Extract the (X, Y) coordinate from the center of the cell holding the provided text.  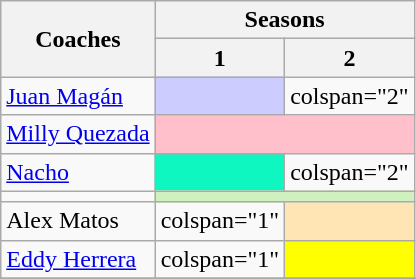
Milly Quezada (78, 134)
Juan Magán (78, 96)
2 (350, 58)
Eddy Herrera (78, 259)
Seasons (284, 20)
Coaches (78, 39)
Alex Matos (78, 221)
Nacho (78, 172)
1 (220, 58)
